Provide the [x, y] coordinate of the cell's center where the given text is located.  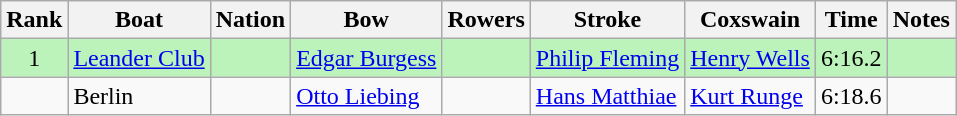
Kurt Runge [750, 96]
Boat [139, 20]
Stroke [607, 20]
Coxswain [750, 20]
Henry Wells [750, 58]
Time [851, 20]
Leander Club [139, 58]
6:18.6 [851, 96]
Edgar Burgess [366, 58]
Otto Liebing [366, 96]
Berlin [139, 96]
Philip Fleming [607, 58]
Hans Matthiae [607, 96]
Nation [250, 20]
1 [34, 58]
Rowers [486, 20]
Bow [366, 20]
6:16.2 [851, 58]
Rank [34, 20]
Notes [921, 20]
